Pinpoint the cell where the given text exists, returning its (X, Y) midpoint coordinate. 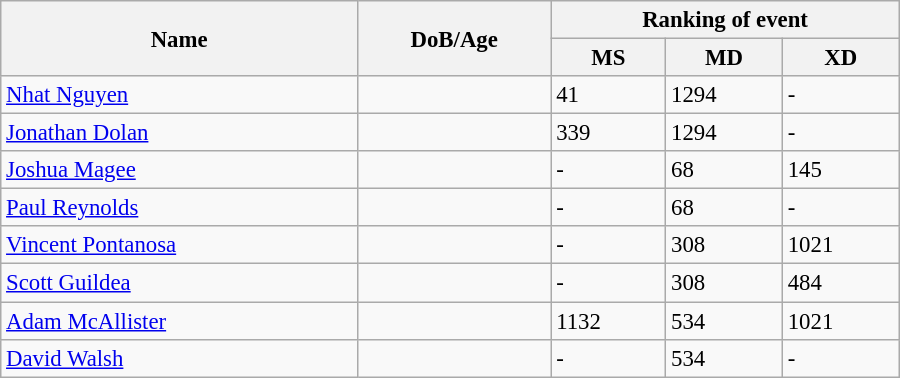
Nhat Nguyen (180, 95)
Scott Guildea (180, 283)
1132 (608, 321)
MD (724, 58)
MS (608, 58)
41 (608, 95)
Adam McAllister (180, 321)
Ranking of event (725, 20)
XD (840, 58)
Paul Reynolds (180, 208)
339 (608, 133)
David Walsh (180, 358)
484 (840, 283)
Name (180, 38)
145 (840, 170)
Jonathan Dolan (180, 133)
DoB/Age (454, 38)
Joshua Magee (180, 170)
Vincent Pontanosa (180, 245)
